Identify which cell holds the provided text, then report its (x, y) central coordinate. 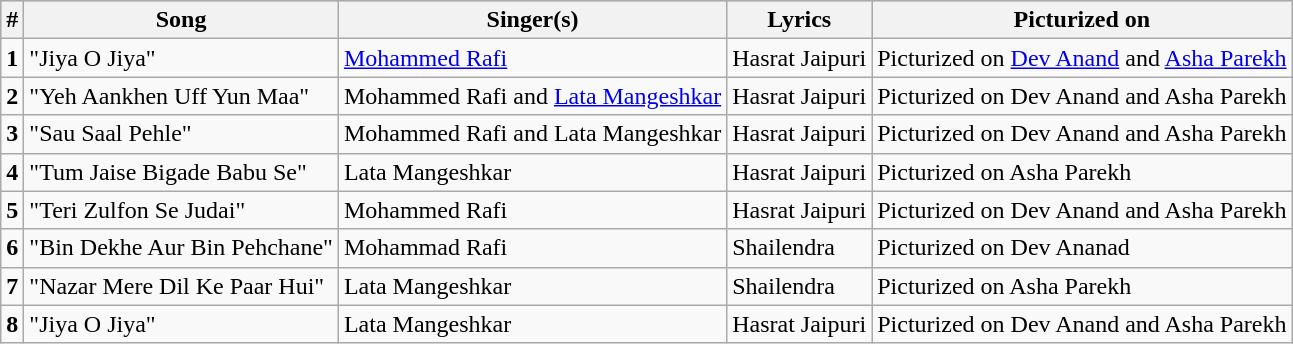
Mohammad Rafi (532, 248)
Song (182, 20)
8 (12, 324)
2 (12, 96)
"Yeh Aankhen Uff Yun Maa" (182, 96)
3 (12, 134)
Picturized on (1082, 20)
"Nazar Mere Dil Ke Paar Hui" (182, 286)
Singer(s) (532, 20)
Picturized on Dev Ananad (1082, 248)
"Bin Dekhe Aur Bin Pehchane" (182, 248)
4 (12, 172)
6 (12, 248)
7 (12, 286)
5 (12, 210)
1 (12, 58)
"Teri Zulfon Se Judai" (182, 210)
# (12, 20)
Lyrics (800, 20)
"Sau Saal Pehle" (182, 134)
"Tum Jaise Bigade Babu Se" (182, 172)
